Pinpoint the cell where the given text exists, returning its [X, Y] midpoint coordinate. 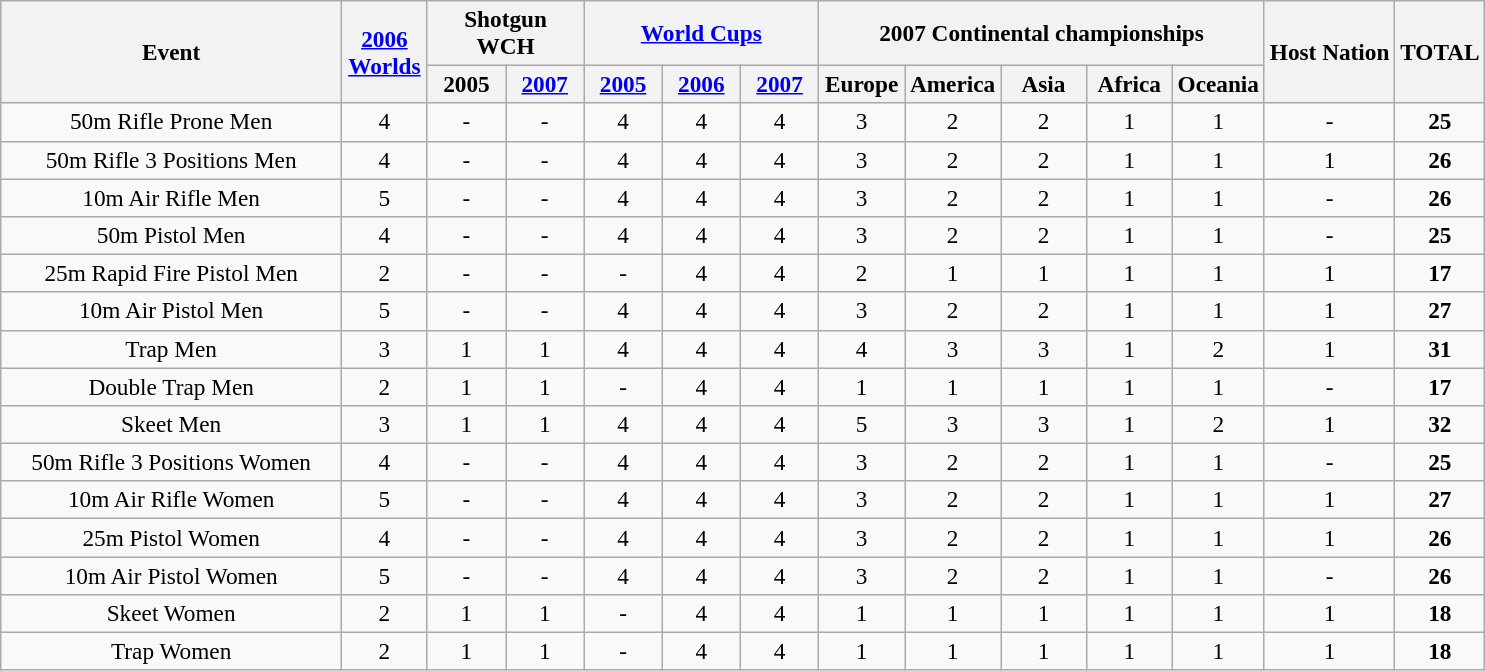
10m Air Rifle Men [172, 197]
50m Rifle 3 Positions Men [172, 160]
25m Pistol Women [172, 537]
TOTAL [1440, 52]
Skeet Women [172, 613]
25m Rapid Fire Pistol Men [172, 273]
Shotgun WCH [506, 32]
Event [172, 52]
10m Air Pistol Women [172, 575]
2006 Worlds [385, 52]
World Cups [702, 32]
Africa [1129, 84]
America [952, 84]
Trap Women [172, 651]
Asia [1044, 84]
2007 Continental championships [1042, 32]
50m Rifle 3 Positions Women [172, 462]
Oceania [1218, 84]
10m Air Rifle Women [172, 500]
50m Rifle Prone Men [172, 122]
Host Nation [1329, 52]
Europe [862, 84]
50m Pistol Men [172, 235]
10m Air Pistol Men [172, 311]
2006 [701, 84]
31 [1440, 349]
Trap Men [172, 349]
Double Trap Men [172, 386]
Skeet Men [172, 424]
32 [1440, 424]
